Extract the (X, Y) coordinate from the center of the cell holding the provided text.  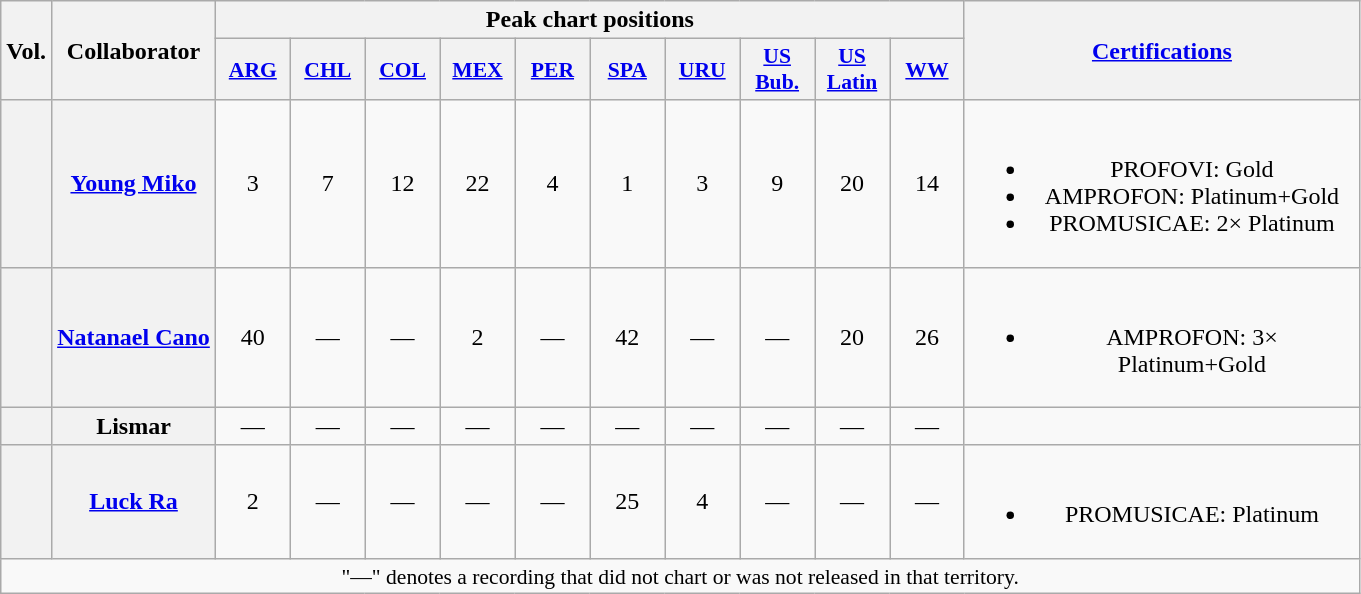
Peak chart positions (590, 20)
Certifications (1162, 50)
9 (778, 184)
ARG (252, 70)
Vol. (26, 50)
Lismar (134, 426)
MEX (478, 70)
URU (702, 70)
PROMUSICAE: Platinum (1162, 502)
USLatin (852, 70)
SPA (628, 70)
PROFOVI: GoldAMPROFON: Platinum+GoldPROMUSICAE: 2× Platinum (1162, 184)
40 (252, 337)
WW (928, 70)
COL (402, 70)
PER (552, 70)
AMPROFON: 3× Platinum+Gold (1162, 337)
12 (402, 184)
42 (628, 337)
Luck Ra (134, 502)
Natanael Cano (134, 337)
USBub. (778, 70)
"—" denotes a recording that did not chart or was not released in that territory. (680, 576)
22 (478, 184)
Young Miko (134, 184)
14 (928, 184)
25 (628, 502)
7 (328, 184)
CHL (328, 70)
26 (928, 337)
Collaborator (134, 50)
1 (628, 184)
